Search for the cell housing the specified text and yield its (x, y) center coordinate. 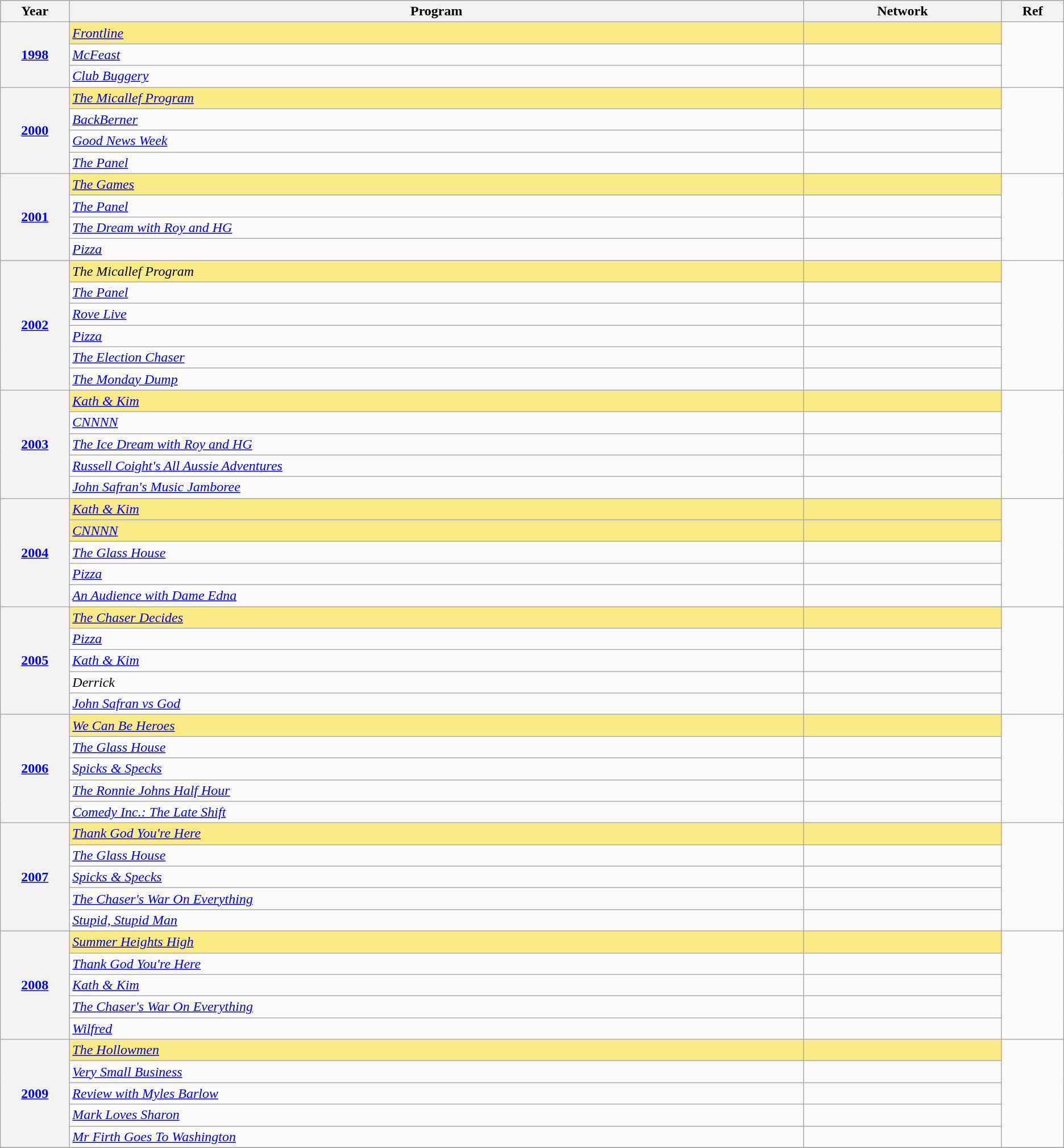
Review with Myles Barlow (437, 1093)
2005 (35, 660)
McFeast (437, 55)
An Audience with Dame Edna (437, 595)
Summer Heights High (437, 942)
1998 (35, 55)
Network (903, 11)
The Chaser Decides (437, 617)
Club Buggery (437, 76)
The Games (437, 184)
We Can Be Heroes (437, 726)
2006 (35, 769)
The Election Chaser (437, 358)
2000 (35, 130)
2003 (35, 444)
The Dream with Roy and HG (437, 227)
Derrick (437, 682)
Comedy Inc.: The Late Shift (437, 812)
2007 (35, 877)
Mark Loves Sharon (437, 1115)
Year (35, 11)
The Hollowmen (437, 1050)
2008 (35, 985)
Wilfred (437, 1029)
John Safran's Music Jamboree (437, 487)
The Ice Dream with Roy and HG (437, 444)
Very Small Business (437, 1072)
The Ronnie Johns Half Hour (437, 790)
2009 (35, 1093)
Frontline (437, 33)
2002 (35, 325)
Rove Live (437, 314)
The Monday Dump (437, 379)
2004 (35, 552)
2001 (35, 217)
Mr Firth Goes To Washington (437, 1137)
Program (437, 11)
Ref (1032, 11)
Good News Week (437, 141)
John Safran vs God (437, 704)
Russell Coight's All Aussie Adventures (437, 466)
Stupid, Stupid Man (437, 920)
BackBerner (437, 119)
